Return (X, Y) of the center of cell containing provided text 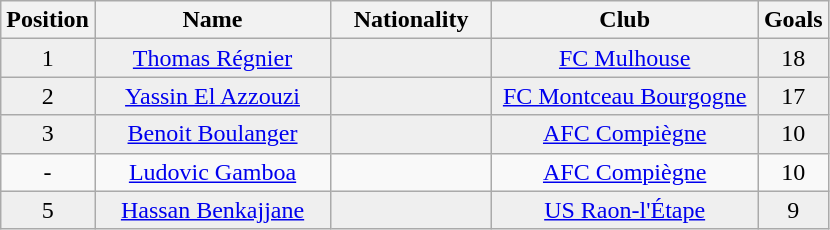
5 (48, 210)
Hassan Benkajjane (212, 210)
Benoit Boulanger (212, 134)
Goals (794, 20)
US Raon-l'Étape (625, 210)
9 (794, 210)
FC Mulhouse (625, 58)
Yassin El Azzouzi (212, 96)
Nationality (412, 20)
1 (48, 58)
Position (48, 20)
Ludovic Gamboa (212, 172)
17 (794, 96)
18 (794, 58)
Club (625, 20)
- (48, 172)
2 (48, 96)
FC Montceau Bourgogne (625, 96)
Thomas Régnier (212, 58)
3 (48, 134)
Name (212, 20)
